From the cell containing the given text, extract its center point as (X, Y) coordinate. 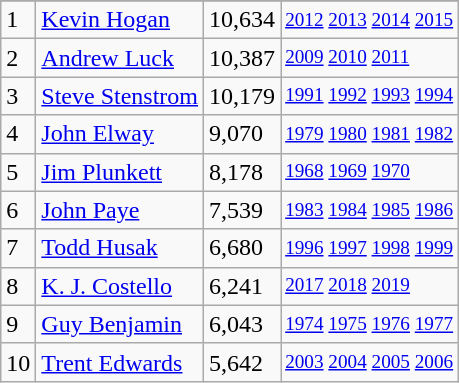
4 (18, 134)
10,387 (242, 58)
1996 1997 1998 1999 (370, 248)
8,178 (242, 172)
5,642 (242, 362)
6,241 (242, 286)
6,680 (242, 248)
Jim Plunkett (120, 172)
1979 1980 1981 1982 (370, 134)
Steve Stenstrom (120, 96)
2 (18, 58)
Andrew Luck (120, 58)
Kevin Hogan (120, 20)
Guy Benjamin (120, 324)
10 (18, 362)
K. J. Costello (120, 286)
John Paye (120, 210)
1991 1992 1993 1994 (370, 96)
1983 1984 1985 1986 (370, 210)
1974 1975 1976 1977 (370, 324)
2017 2018 2019 (370, 286)
5 (18, 172)
6,043 (242, 324)
9,070 (242, 134)
2012 2013 2014 2015 (370, 20)
Trent Edwards (120, 362)
10,634 (242, 20)
1968 1969 1970 (370, 172)
3 (18, 96)
John Elway (120, 134)
2003 2004 2005 2006 (370, 362)
7,539 (242, 210)
10,179 (242, 96)
6 (18, 210)
9 (18, 324)
7 (18, 248)
1 (18, 20)
8 (18, 286)
Todd Husak (120, 248)
2009 2010 2011 (370, 58)
